Find where the given text appears and provide that cell's center as (X, Y) coordinate. 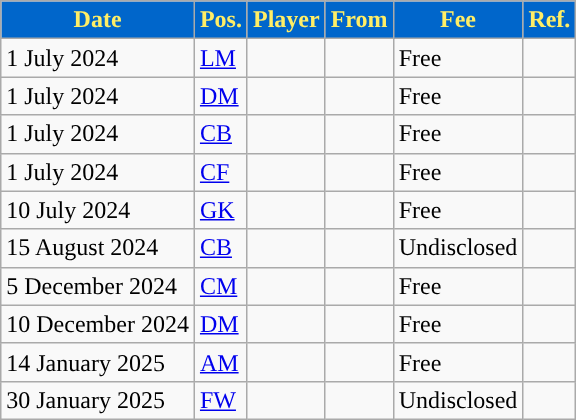
FW (220, 400)
From (359, 20)
15 August 2024 (98, 248)
Ref. (550, 20)
Date (98, 20)
10 July 2024 (98, 210)
30 January 2025 (98, 400)
Player (286, 20)
AM (220, 362)
Pos. (220, 20)
Fee (458, 20)
10 December 2024 (98, 324)
LM (220, 58)
CF (220, 172)
GK (220, 210)
5 December 2024 (98, 286)
CM (220, 286)
14 January 2025 (98, 362)
